For the text-containing cell, return its midpoint in (x, y) coordinate format. 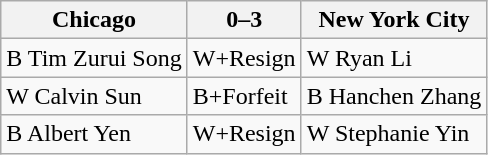
B+Forfeit (244, 96)
W Stephanie Yin (394, 134)
Chicago (94, 20)
B Hanchen Zhang (394, 96)
W Ryan Li (394, 58)
0–3 (244, 20)
B Tim Zurui Song (94, 58)
New York City (394, 20)
B Albert Yen (94, 134)
W Calvin Sun (94, 96)
